Output the (X, Y) coordinate of the center of the cell containing the given text.  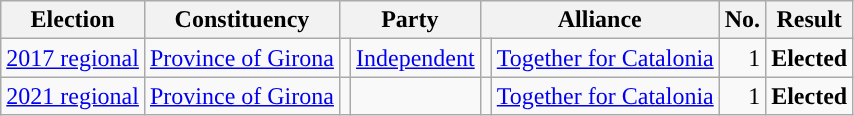
Constituency (242, 20)
Alliance (600, 20)
Independent (416, 58)
Result (810, 20)
Party (410, 20)
Election (73, 20)
No. (742, 20)
2017 regional (73, 58)
2021 regional (73, 96)
